Pinpoint the cell where the given text exists, returning its (X, Y) midpoint coordinate. 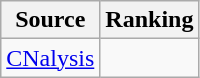
Source (50, 20)
Ranking (150, 20)
CNalysis (50, 58)
